Return the [x, y] coordinate for the center point of the cell that contains the specified text.  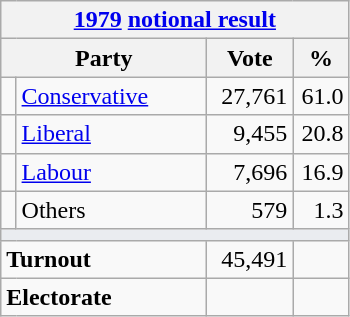
61.0 [321, 96]
16.9 [321, 172]
579 [250, 210]
1.3 [321, 210]
9,455 [250, 134]
27,761 [250, 96]
Electorate [104, 297]
7,696 [250, 172]
Conservative [112, 96]
Turnout [104, 259]
Liberal [112, 134]
20.8 [321, 134]
Labour [112, 172]
Party [104, 58]
% [321, 58]
1979 notional result [175, 20]
45,491 [250, 259]
Vote [250, 58]
Others [112, 210]
